Find where the given text appears and provide that cell's center as (X, Y) coordinate. 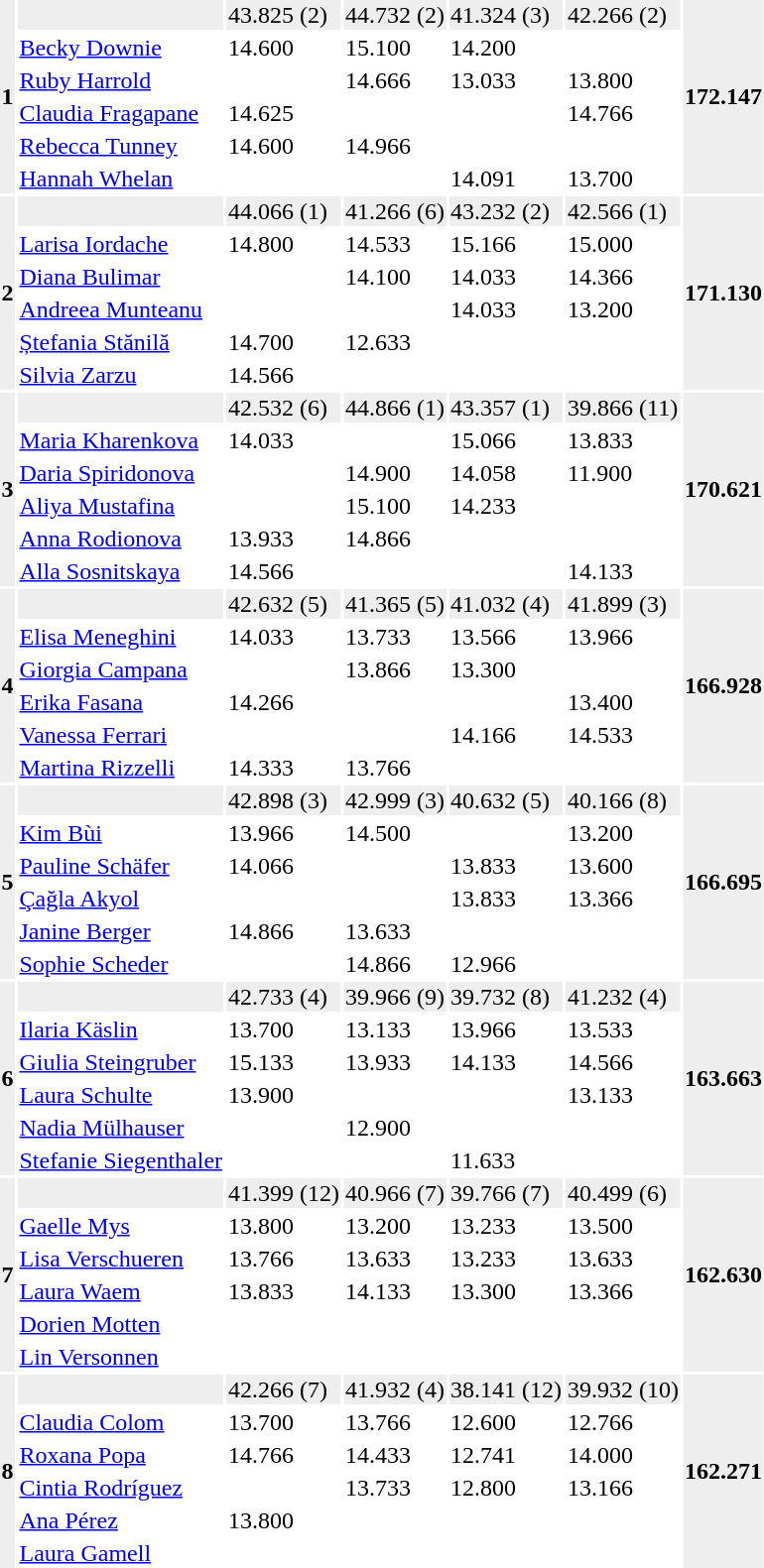
41.266 (6) (395, 211)
42.898 (3) (284, 800)
14.700 (284, 342)
14.066 (284, 866)
41.324 (3) (506, 15)
12.966 (506, 964)
14.366 (623, 277)
40.632 (5) (506, 800)
166.928 (724, 686)
14.091 (506, 179)
11.633 (506, 1160)
Ilaria Käslin (121, 1029)
Elisa Meneghini (121, 637)
14.100 (395, 277)
4 (8, 686)
41.932 (4) (395, 1389)
15.166 (506, 244)
Erika Fasana (121, 702)
39.966 (9) (395, 997)
162.271 (724, 1472)
40.966 (7) (395, 1193)
14.333 (284, 768)
13.600 (623, 866)
14.166 (506, 735)
162.630 (724, 1275)
41.032 (4) (506, 604)
Laura Waem (121, 1291)
12.766 (623, 1422)
13.166 (623, 1488)
166.695 (724, 883)
Pauline Schäfer (121, 866)
41.232 (4) (623, 997)
12.741 (506, 1455)
Lisa Verschueren (121, 1259)
Çağla Akyol (121, 899)
42.532 (6) (284, 408)
Anna Rodionova (121, 539)
Ana Pérez (121, 1520)
Laura Gamell (121, 1553)
14.000 (623, 1455)
39.932 (10) (623, 1389)
Roxana Popa (121, 1455)
Sophie Scheder (121, 964)
41.899 (3) (623, 604)
Claudia Colom (121, 1422)
14.800 (284, 244)
41.399 (12) (284, 1193)
Giorgia Campana (121, 669)
Giulia Steingruber (121, 1062)
Lin Versonnen (121, 1357)
14.233 (506, 506)
14.058 (506, 473)
7 (8, 1275)
44.866 (1) (395, 408)
Laura Schulte (121, 1095)
Gaelle Mys (121, 1226)
Maria Kharenkova (121, 440)
15.000 (623, 244)
Rebecca Tunney (121, 146)
Kim Bùi (121, 833)
172.147 (724, 97)
40.166 (8) (623, 800)
Ruby Harrold (121, 80)
Claudia Fragapane (121, 113)
6 (8, 1079)
44.732 (2) (395, 15)
42.999 (3) (395, 800)
170.621 (724, 490)
13.866 (395, 669)
Alla Sosnitskaya (121, 571)
12.800 (506, 1488)
13.033 (506, 80)
13.900 (284, 1095)
163.663 (724, 1079)
15.066 (506, 440)
14.900 (395, 473)
Silvia Zarzu (121, 375)
Stefanie Siegenthaler (121, 1160)
43.825 (2) (284, 15)
Dorien Motten (121, 1324)
Hannah Whelan (121, 179)
40.499 (6) (623, 1193)
42.632 (5) (284, 604)
14.500 (395, 833)
5 (8, 883)
43.232 (2) (506, 211)
44.066 (1) (284, 211)
39.866 (11) (623, 408)
13.566 (506, 637)
Ștefania Stănilă (121, 342)
Vanessa Ferrari (121, 735)
Aliya Mustafina (121, 506)
14.966 (395, 146)
39.732 (8) (506, 997)
14.266 (284, 702)
42.266 (2) (623, 15)
13.533 (623, 1029)
13.500 (623, 1226)
Cintia Rodríguez (121, 1488)
14.666 (395, 80)
42.733 (4) (284, 997)
171.130 (724, 294)
15.133 (284, 1062)
Daria Spiridonova (121, 473)
1 (8, 97)
38.141 (12) (506, 1389)
14.200 (506, 48)
Larisa Iordache (121, 244)
41.365 (5) (395, 604)
39.766 (7) (506, 1193)
2 (8, 294)
Becky Downie (121, 48)
3 (8, 490)
11.900 (623, 473)
8 (8, 1472)
12.900 (395, 1128)
Martina Rizzelli (121, 768)
14.625 (284, 113)
Andreea Munteanu (121, 309)
43.357 (1) (506, 408)
12.600 (506, 1422)
Diana Bulimar (121, 277)
42.266 (7) (284, 1389)
12.633 (395, 342)
13.400 (623, 702)
Janine Berger (121, 931)
42.566 (1) (623, 211)
14.433 (395, 1455)
Nadia Mülhauser (121, 1128)
